From the cell containing the given text, extract its center point as (x, y) coordinate. 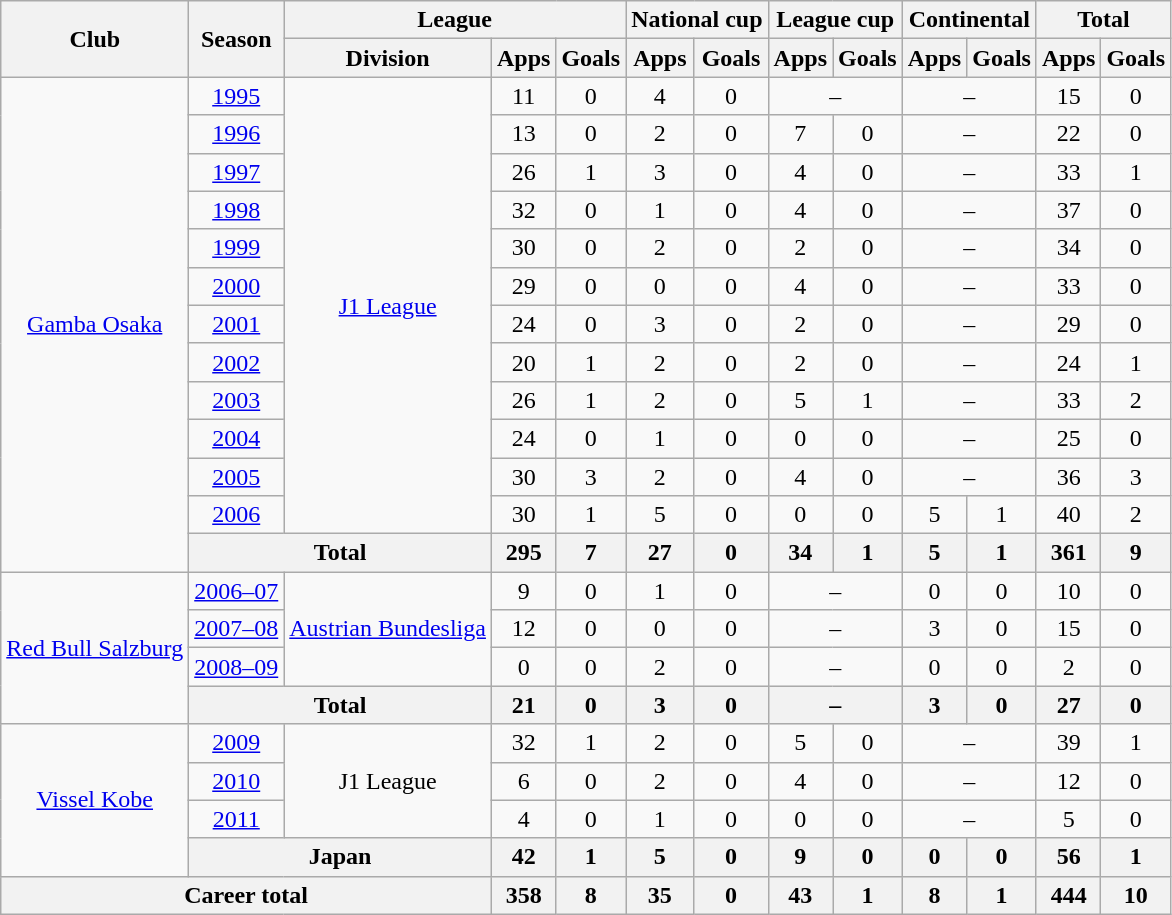
1999 (236, 248)
361 (1068, 553)
2002 (236, 362)
2006 (236, 515)
Gamba Osaka (95, 324)
21 (523, 705)
Red Bull Salzburg (95, 648)
2010 (236, 781)
6 (523, 781)
Division (388, 58)
2009 (236, 743)
National cup (697, 20)
1995 (236, 96)
2007–08 (236, 629)
2005 (236, 477)
56 (1068, 857)
2011 (236, 819)
Continental (969, 20)
Japan (340, 857)
35 (660, 895)
22 (1068, 134)
2001 (236, 324)
1996 (236, 134)
2000 (236, 286)
358 (523, 895)
2003 (236, 400)
37 (1068, 210)
2004 (236, 438)
League cup (835, 20)
25 (1068, 438)
Season (236, 39)
2006–07 (236, 591)
Career total (246, 895)
Vissel Kobe (95, 800)
40 (1068, 515)
11 (523, 96)
Austrian Bundesliga (388, 629)
13 (523, 134)
36 (1068, 477)
2008–09 (236, 667)
1998 (236, 210)
42 (523, 857)
295 (523, 553)
Club (95, 39)
39 (1068, 743)
20 (523, 362)
League (455, 20)
1997 (236, 172)
43 (800, 895)
444 (1068, 895)
